Detect which cell encompasses the target text, then output its (x, y) center coordinate. 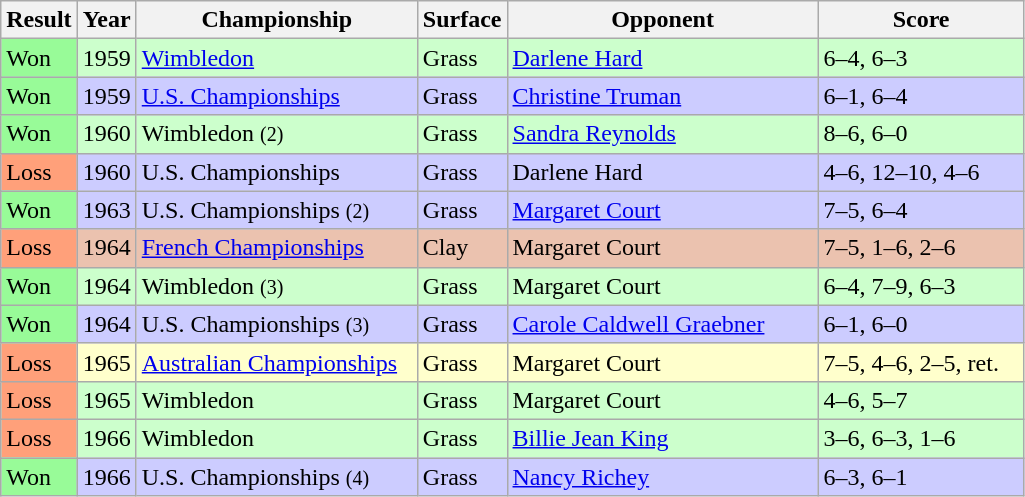
Wimbledon (2) (276, 134)
1963 (106, 210)
6–3, 6–1 (921, 477)
Surface (462, 20)
Sandra Reynolds (662, 134)
U.S. Championships (4) (276, 477)
4–6, 12–10, 4–6 (921, 172)
Championship (276, 20)
Christine Truman (662, 96)
Carole Caldwell Graebner (662, 324)
Year (106, 20)
Wimbledon (3) (276, 286)
Clay (462, 248)
Score (921, 20)
4–6, 5–7 (921, 400)
6–1, 6–0 (921, 324)
U.S. Championships (3) (276, 324)
7–5, 1–6, 2–6 (921, 248)
6–4, 6–3 (921, 58)
Result (39, 20)
6–4, 7–9, 6–3 (921, 286)
French Championships (276, 248)
7–5, 4–6, 2–5, ret. (921, 362)
6–1, 6–4 (921, 96)
Opponent (662, 20)
U.S. Championships (2) (276, 210)
Billie Jean King (662, 438)
Nancy Richey (662, 477)
7–5, 6–4 (921, 210)
Australian Championships (276, 362)
8–6, 6–0 (921, 134)
3–6, 6–3, 1–6 (921, 438)
